Return the [X, Y] coordinate for the center point of the cell that contains the specified text.  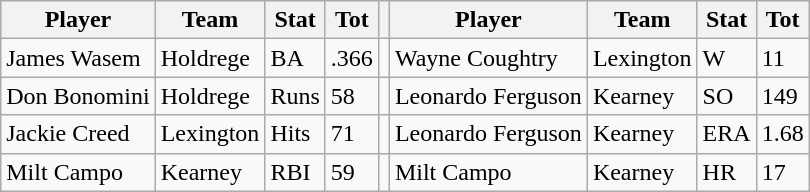
BA [295, 58]
11 [782, 58]
.366 [352, 58]
58 [352, 96]
59 [352, 172]
Runs [295, 96]
RBI [295, 172]
W [726, 58]
149 [782, 96]
1.68 [782, 134]
ERA [726, 134]
71 [352, 134]
Hits [295, 134]
Don Bonomini [78, 96]
Wayne Coughtry [488, 58]
SO [726, 96]
17 [782, 172]
Jackie Creed [78, 134]
HR [726, 172]
James Wasem [78, 58]
